For the text-containing cell, return its midpoint in [x, y] coordinate format. 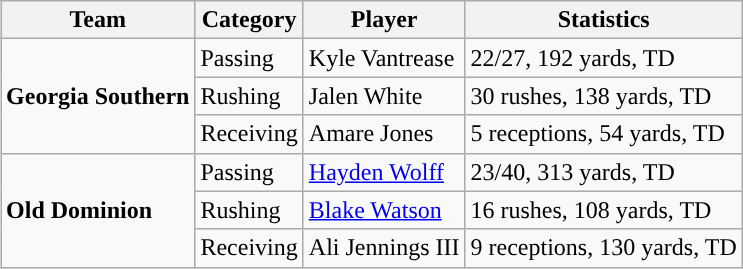
Kyle Vantrease [384, 58]
Old Dominion [98, 210]
Team [98, 20]
Hayden Wolff [384, 172]
Georgia Southern [98, 96]
Amare Jones [384, 134]
16 rushes, 108 yards, TD [604, 210]
Statistics [604, 20]
Jalen White [384, 96]
Player [384, 20]
Blake Watson [384, 210]
5 receptions, 54 yards, TD [604, 134]
30 rushes, 138 yards, TD [604, 96]
Ali Jennings III [384, 248]
22/27, 192 yards, TD [604, 58]
23/40, 313 yards, TD [604, 172]
9 receptions, 130 yards, TD [604, 248]
Category [249, 20]
